Return the [x, y] coordinate for the center point of the cell that contains the specified text.  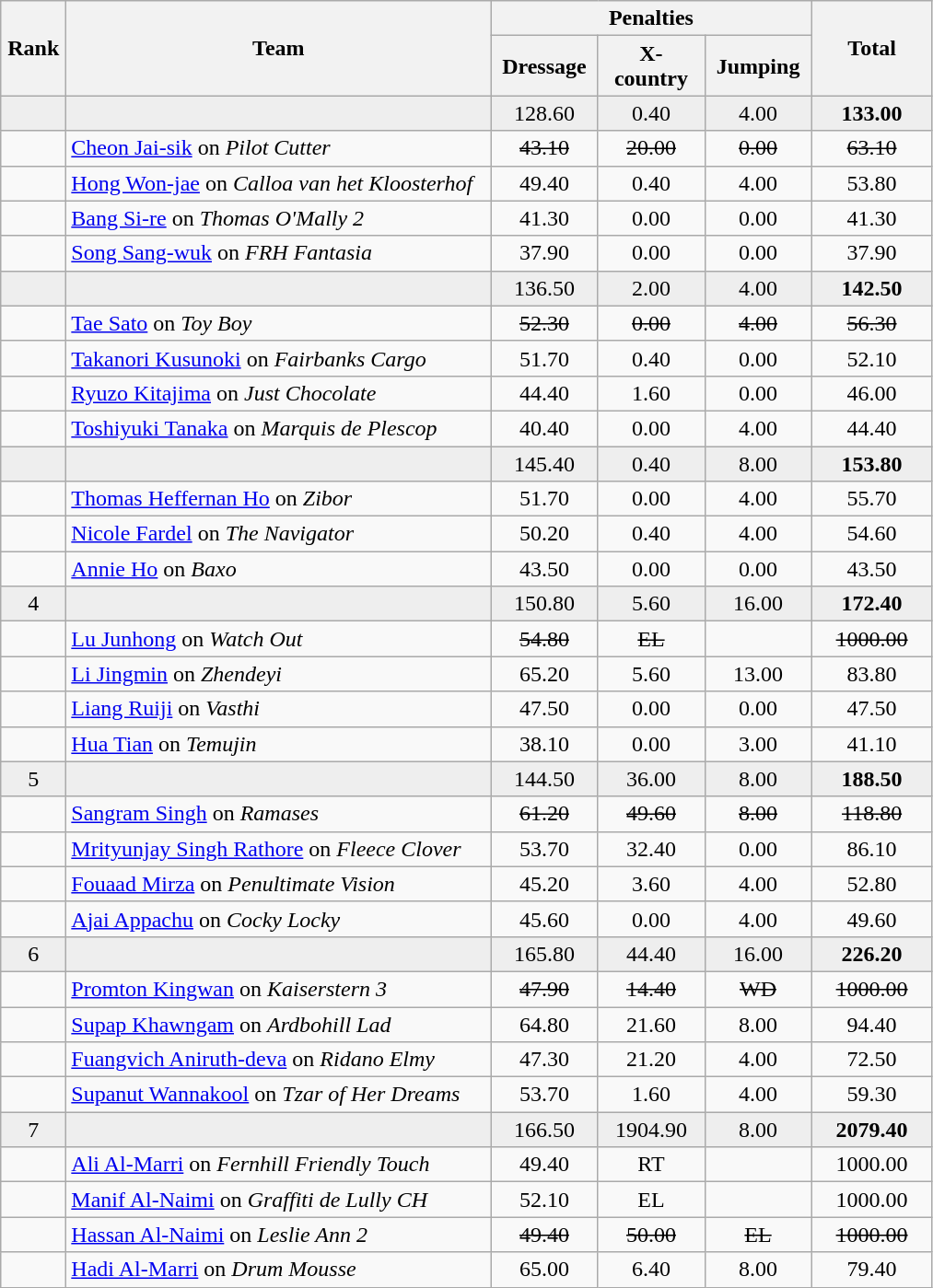
Lu Junhong on Watch Out [278, 639]
Ajai Appachu on Cocky Locky [278, 919]
1904.90 [651, 1130]
Promton Kingwan on Kaiserstern 3 [278, 989]
3.60 [651, 884]
133.00 [871, 113]
Dressage [544, 66]
WD [758, 989]
Penalties [651, 18]
Nicole Fardel on The Navigator [278, 534]
47.90 [544, 989]
Fuangvich Aniruth-deva on Ridano Elmy [278, 1060]
5 [33, 779]
21.60 [651, 1025]
21.20 [651, 1060]
Hua Tian on Temujin [278, 744]
46.00 [871, 393]
172.40 [871, 604]
Sangram Singh on Ramases [278, 814]
Jumping [758, 66]
6 [33, 954]
47.30 [544, 1060]
55.70 [871, 499]
Cheon Jai-sik on Pilot Cutter [278, 148]
38.10 [544, 744]
59.30 [871, 1095]
Song Sang-wuk on FRH Fantasia [278, 253]
32.40 [651, 849]
136.50 [544, 288]
94.40 [871, 1025]
Hassan Al-Naimi on Leslie Ann 2 [278, 1235]
X-country [651, 66]
56.30 [871, 323]
45.60 [544, 919]
Thomas Heffernan Ho on Zibor [278, 499]
Supap Khawngam on Ardbohill Lad [278, 1025]
Takanori Kusunoki on Fairbanks Cargo [278, 358]
52.80 [871, 884]
13.00 [758, 674]
83.80 [871, 674]
Bang Si-re on Thomas O'Mally 2 [278, 218]
7 [33, 1130]
RT [651, 1165]
Rank [33, 48]
Ali Al-Marri on Fernhill Friendly Touch [278, 1165]
Toshiyuki Tanaka on Marquis de Plescop [278, 428]
53.80 [871, 183]
54.60 [871, 534]
165.80 [544, 954]
2.00 [651, 288]
Liang Ruiji on Vasthi [278, 709]
52.30 [544, 323]
188.50 [871, 779]
150.80 [544, 604]
Fouaad Mirza on Penultimate Vision [278, 884]
153.80 [871, 463]
145.40 [544, 463]
Supanut Wannakool on Tzar of Her Dreams [278, 1095]
14.40 [651, 989]
41.10 [871, 744]
Team [278, 48]
36.00 [651, 779]
Annie Ho on Baxo [278, 569]
65.00 [544, 1270]
Hadi Al-Marri on Drum Mousse [278, 1270]
64.80 [544, 1025]
86.10 [871, 849]
40.40 [544, 428]
Hong Won-jae on Calloa van het Kloosterhof [278, 183]
6.40 [651, 1270]
Li Jingmin on Zhendeyi [278, 674]
65.20 [544, 674]
142.50 [871, 288]
43.10 [544, 148]
118.80 [871, 814]
45.20 [544, 884]
54.80 [544, 639]
166.50 [544, 1130]
Tae Sato on Toy Boy [278, 323]
128.60 [544, 113]
50.00 [651, 1235]
Manif Al-Naimi on Graffiti de Lully CH [278, 1200]
226.20 [871, 954]
72.50 [871, 1060]
2079.40 [871, 1130]
3.00 [758, 744]
Total [871, 48]
63.10 [871, 148]
Mrityunjay Singh Rathore on Fleece Clover [278, 849]
50.20 [544, 534]
Ryuzo Kitajima on Just Chocolate [278, 393]
4 [33, 604]
79.40 [871, 1270]
144.50 [544, 779]
61.20 [544, 814]
20.00 [651, 148]
